Return [X, Y] of the center of cell containing provided text 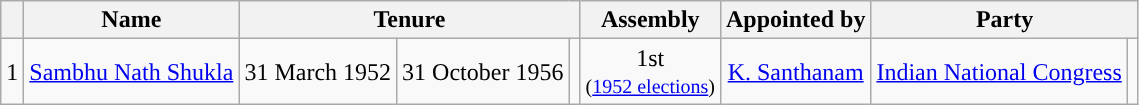
1st (1952 elections) [650, 72]
Name [132, 20]
1 [12, 72]
Appointed by [795, 20]
31 March 1952 [318, 72]
Assembly [650, 20]
Tenure [410, 20]
Indian National Congress [999, 72]
Party [1004, 20]
K. Santhanam [795, 72]
31 October 1956 [483, 72]
Sambhu Nath Shukla [132, 72]
